Output the [X, Y] coordinate of the center of the cell containing the given text.  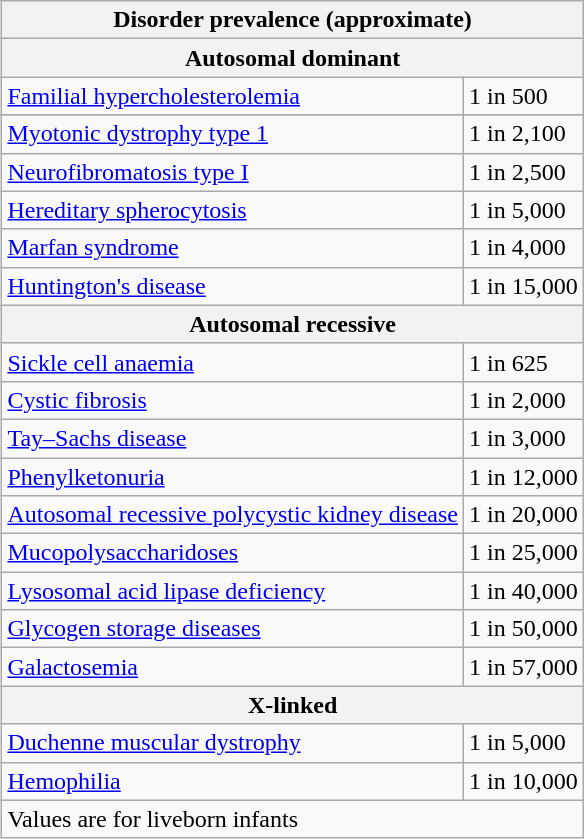
1 in 57,000 [524, 667]
Lysosomal acid lipase deficiency [233, 591]
Cystic fibrosis [233, 400]
1 in 15,000 [524, 286]
1 in 2,100 [524, 134]
1 in 500 [524, 96]
1 in 2,500 [524, 172]
Duchenne muscular dystrophy [233, 743]
Hemophilia [233, 781]
Neurofibromatosis type I [233, 172]
Familial hypercholesterolemia [233, 96]
1 in 20,000 [524, 515]
1 in 3,000 [524, 438]
Autosomal recessive [292, 324]
Tay–Sachs disease [233, 438]
1 in 40,000 [524, 591]
1 in 12,000 [524, 477]
Phenylketonuria [233, 477]
1 in 625 [524, 362]
1 in 50,000 [524, 629]
Values are for liveborn infants [292, 819]
Autosomal recessive polycystic kidney disease [233, 515]
Myotonic dystrophy type 1 [233, 134]
Mucopolysaccharidoses [233, 553]
Sickle cell anaemia [233, 362]
Huntington's disease [233, 286]
Hereditary spherocytosis [233, 210]
Marfan syndrome [233, 248]
Glycogen storage diseases [233, 629]
1 in 4,000 [524, 248]
Disorder prevalence (approximate) [292, 20]
Galactosemia [233, 667]
X-linked [292, 705]
1 in 25,000 [524, 553]
Autosomal dominant [292, 58]
1 in 2,000 [524, 400]
1 in 10,000 [524, 781]
